Find where the given text appears and provide that cell's center as [x, y] coordinate. 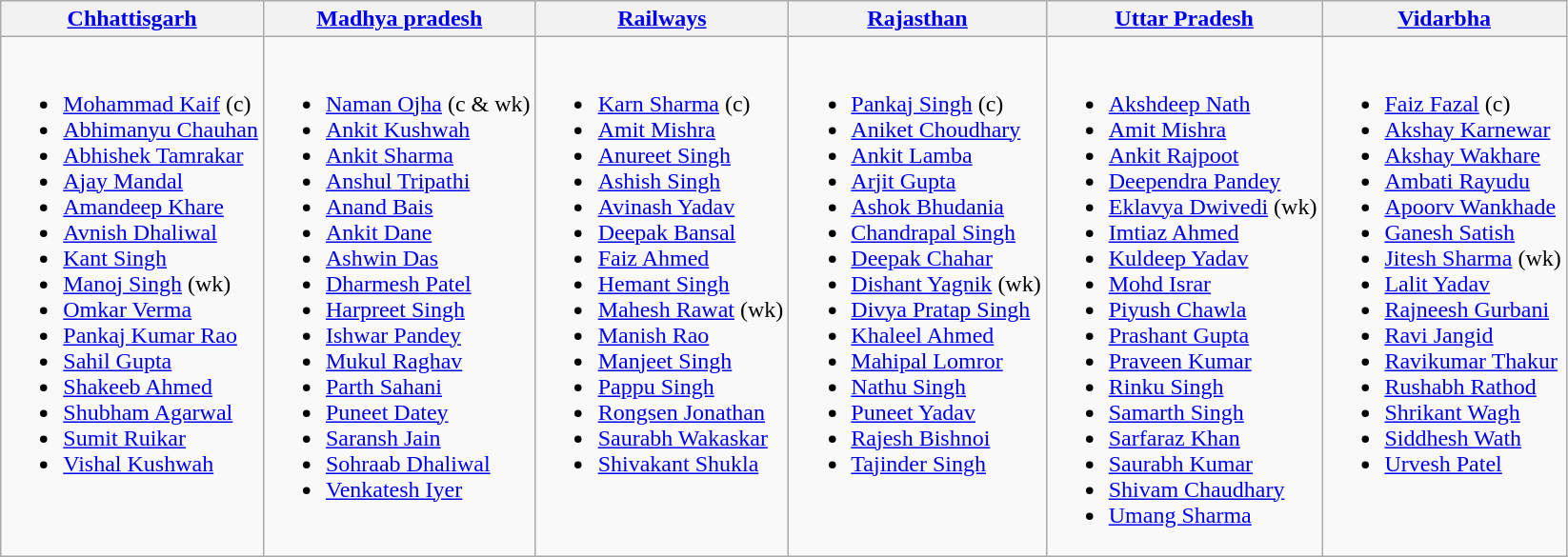
Rajasthan [917, 19]
Vidarbha [1444, 19]
Uttar Pradesh [1184, 19]
Railways [662, 19]
Madhya pradesh [399, 19]
Chhattisgarh [132, 19]
